Pinpoint the cell where the given text exists, returning its [x, y] midpoint coordinate. 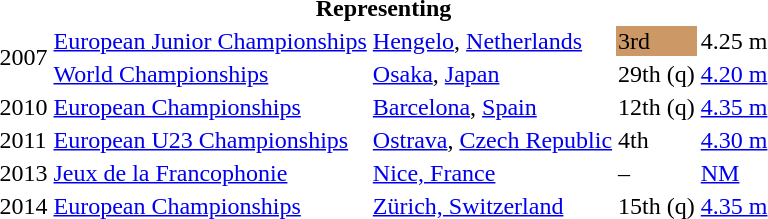
Nice, France [492, 173]
– [657, 173]
Osaka, Japan [492, 74]
European U23 Championships [210, 140]
Jeux de la Francophonie [210, 173]
Barcelona, Spain [492, 107]
12th (q) [657, 107]
3rd [657, 41]
European Championships [210, 107]
Ostrava, Czech Republic [492, 140]
European Junior Championships [210, 41]
29th (q) [657, 74]
4th [657, 140]
Hengelo, Netherlands [492, 41]
World Championships [210, 74]
